Locate the cell with the specified text and output its [x, y] center coordinate. 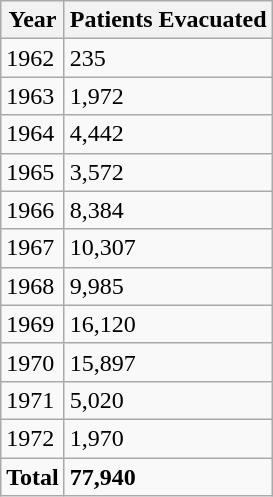
9,985 [168, 286]
1,972 [168, 96]
77,940 [168, 477]
16,120 [168, 324]
Patients Evacuated [168, 20]
1966 [33, 210]
1963 [33, 96]
1,970 [168, 438]
1962 [33, 58]
235 [168, 58]
3,572 [168, 172]
1968 [33, 286]
Total [33, 477]
1971 [33, 400]
8,384 [168, 210]
1970 [33, 362]
1964 [33, 134]
4,442 [168, 134]
Year [33, 20]
15,897 [168, 362]
1967 [33, 248]
10,307 [168, 248]
1972 [33, 438]
1969 [33, 324]
1965 [33, 172]
5,020 [168, 400]
